For the text-containing cell, return its midpoint in (X, Y) coordinate format. 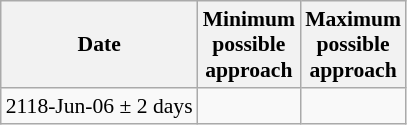
Minimumpossibleapproach (249, 44)
2118-Jun-06 ± 2 days (100, 106)
Maximumpossibleapproach (353, 44)
Date (100, 44)
